Provide the (X, Y) coordinate of the cell's center where the given text is located.  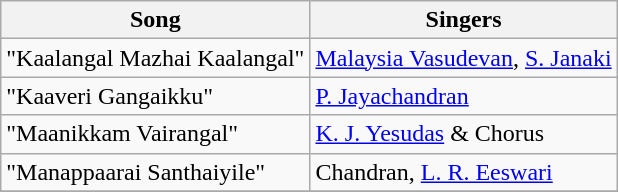
"Kaaveri Gangaikku" (156, 96)
P. Jayachandran (464, 96)
Malaysia Vasudevan, S. Janaki (464, 58)
Chandran, L. R. Eeswari (464, 172)
"Manappaarai Santhaiyile" (156, 172)
K. J. Yesudas & Chorus (464, 134)
"Kaalangal Mazhai Kaalangal" (156, 58)
Singers (464, 20)
"Maanikkam Vairangal" (156, 134)
Song (156, 20)
